Detect which cell encompasses the target text, then output its (X, Y) center coordinate. 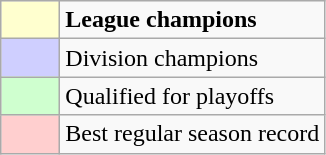
Qualified for playoffs (192, 96)
Best regular season record (192, 134)
League champions (192, 20)
Division champions (192, 58)
